From the cell containing the given text, extract its center point as (X, Y) coordinate. 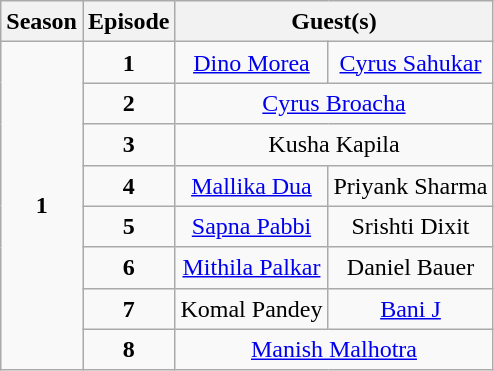
Guest(s) (334, 22)
2 (128, 104)
Dino Morea (252, 62)
7 (128, 308)
Komal Pandey (252, 308)
Cyrus Broacha (334, 104)
Kusha Kapila (334, 144)
4 (128, 186)
Priyank Sharma (410, 186)
Mallika Dua (252, 186)
Bani J (410, 308)
5 (128, 226)
Daniel Bauer (410, 268)
8 (128, 350)
Srishti Dixit (410, 226)
Episode (128, 22)
Manish Malhotra (334, 350)
3 (128, 144)
Season (42, 22)
6 (128, 268)
Mithila Palkar (252, 268)
Sapna Pabbi (252, 226)
Cyrus Sahukar (410, 62)
